Provide the [x, y] coordinate of the cell's center where the given text is located.  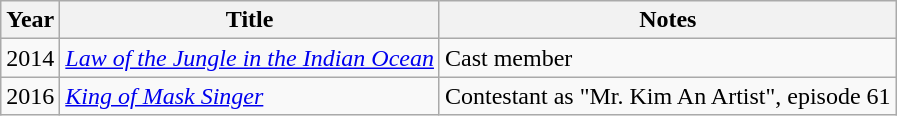
Title [250, 20]
Cast member [668, 58]
King of Mask Singer [250, 96]
Year [30, 20]
2016 [30, 96]
2014 [30, 58]
Law of the Jungle in the Indian Ocean [250, 58]
Contestant as "Mr. Kim An Artist", episode 61 [668, 96]
Notes [668, 20]
